Pinpoint the cell where the given text exists, returning its [x, y] midpoint coordinate. 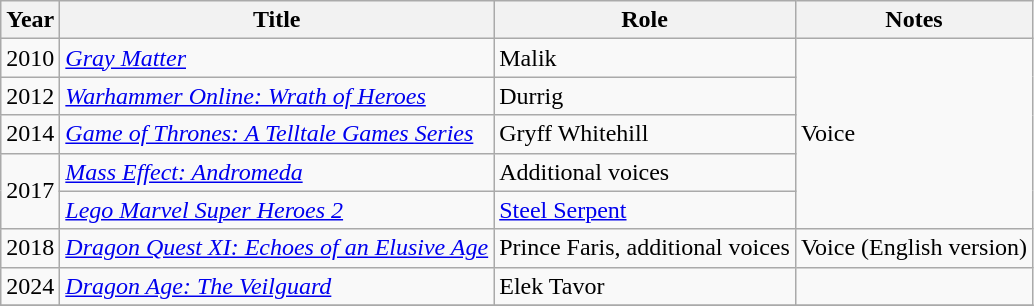
Gray Matter [277, 58]
2012 [30, 96]
Mass Effect: Andromeda [277, 172]
Malik [645, 58]
Notes [914, 20]
Lego Marvel Super Heroes 2 [277, 210]
2024 [30, 286]
Durrig [645, 96]
2014 [30, 134]
Voice [914, 134]
Steel Serpent [645, 210]
Dragon Age: The Veilguard [277, 286]
2017 [30, 191]
Role [645, 20]
Gryff Whitehill [645, 134]
2018 [30, 248]
Dragon Quest XI: Echoes of an Elusive Age [277, 248]
Voice (English version) [914, 248]
Elek Tavor [645, 286]
Year [30, 20]
2010 [30, 58]
Title [277, 20]
Warhammer Online: Wrath of Heroes [277, 96]
Prince Faris, additional voices [645, 248]
Game of Thrones: A Telltale Games Series [277, 134]
Additional voices [645, 172]
